Determine the [x, y] coordinate at the center of the cell enclosing the given text.  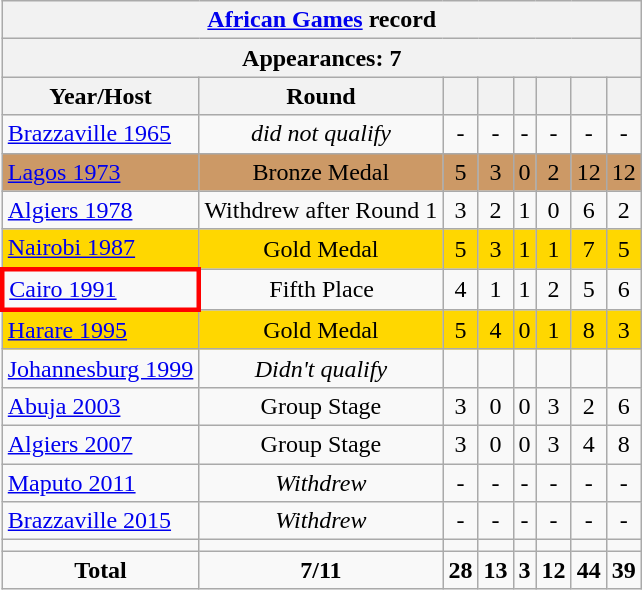
Lagos 1973 [100, 172]
Appearances: 7 [322, 58]
28 [460, 570]
Maputo 2011 [100, 483]
Brazzaville 1965 [100, 134]
Fifth Place [321, 290]
Abuja 2003 [100, 406]
Algiers 2007 [100, 444]
Total [100, 570]
44 [588, 570]
7/11 [321, 570]
Bronze Medal [321, 172]
Johannesburg 1999 [100, 368]
Cairo 1991 [100, 290]
Harare 1995 [100, 330]
Withdrew after Round 1 [321, 210]
Nairobi 1987 [100, 249]
African Games record [322, 20]
Round [321, 96]
39 [624, 570]
Didn't qualify [321, 368]
did not qualify [321, 134]
Year/Host [100, 96]
7 [588, 249]
13 [496, 570]
Algiers 1978 [100, 210]
Brazzaville 2015 [100, 521]
